Provide the (X, Y) coordinate of the cell's center where the given text is located.  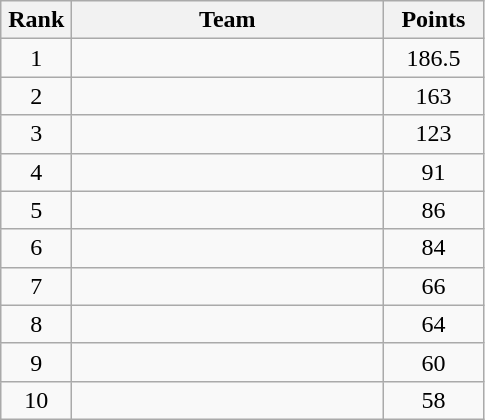
10 (36, 400)
Points (434, 20)
66 (434, 286)
186.5 (434, 58)
163 (434, 96)
5 (36, 210)
8 (36, 324)
3 (36, 134)
123 (434, 134)
2 (36, 96)
Team (228, 20)
Rank (36, 20)
9 (36, 362)
86 (434, 210)
58 (434, 400)
64 (434, 324)
91 (434, 172)
60 (434, 362)
4 (36, 172)
6 (36, 248)
84 (434, 248)
1 (36, 58)
7 (36, 286)
